Return [X, Y] of the center of cell containing provided text 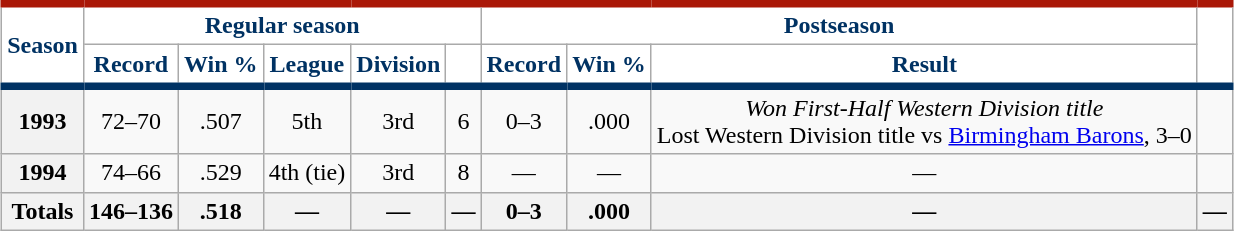
.518 [220, 211]
6 [464, 120]
1993 [43, 120]
Season [43, 45]
Won First-Half Western Division titleLost Western Division title vs Birmingham Barons, 3–0 [924, 120]
Totals [43, 211]
.507 [220, 120]
League [307, 66]
4th (tie) [307, 173]
74–66 [130, 173]
1994 [43, 173]
.529 [220, 173]
8 [464, 173]
72–70 [130, 120]
Result [924, 66]
Postseason [839, 24]
Division [398, 66]
Regular season [282, 24]
146–136 [130, 211]
5th [307, 120]
